Return (x, y) of the center of cell containing provided text 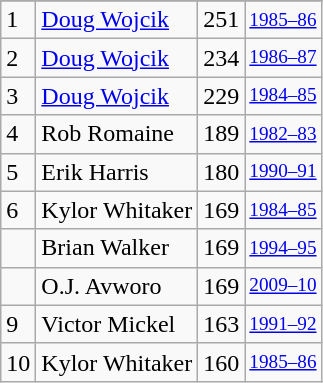
5 (18, 172)
1982–83 (283, 134)
O.J. Avworo (117, 286)
Victor Mickel (117, 324)
3 (18, 96)
10 (18, 362)
6 (18, 210)
4 (18, 134)
Erik Harris (117, 172)
189 (222, 134)
2009–10 (283, 286)
Rob Romaine (117, 134)
1990–91 (283, 172)
1 (18, 20)
160 (222, 362)
1986–87 (283, 58)
234 (222, 58)
Brian Walker (117, 248)
9 (18, 324)
251 (222, 20)
1991–92 (283, 324)
2 (18, 58)
180 (222, 172)
1994–95 (283, 248)
163 (222, 324)
229 (222, 96)
